Return the (x, y) coordinate for the center point of the cell that contains the specified text.  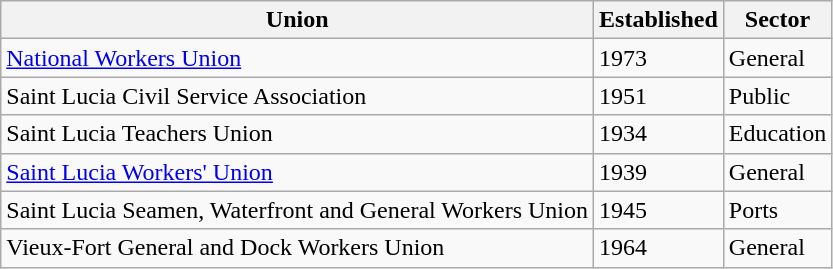
1939 (659, 172)
Public (777, 96)
Education (777, 134)
National Workers Union (298, 58)
Established (659, 20)
Saint Lucia Teachers Union (298, 134)
1934 (659, 134)
1964 (659, 248)
Union (298, 20)
Saint Lucia Workers' Union (298, 172)
Vieux-Fort General and Dock Workers Union (298, 248)
Saint Lucia Seamen, Waterfront and General Workers Union (298, 210)
Ports (777, 210)
1973 (659, 58)
1945 (659, 210)
1951 (659, 96)
Sector (777, 20)
Saint Lucia Civil Service Association (298, 96)
